Output the [x, y] coordinate of the center of the cell containing the given text.  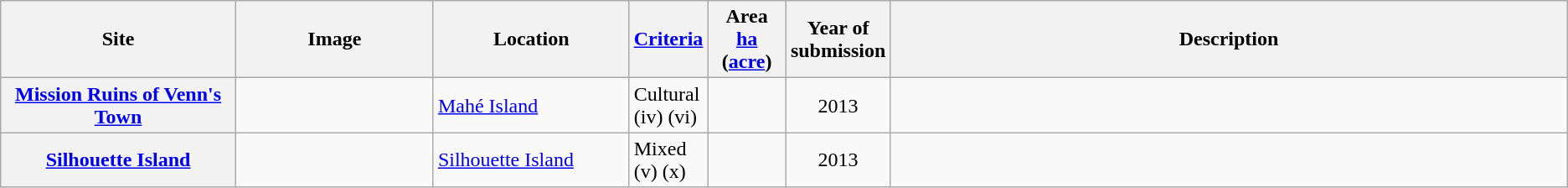
Location [531, 39]
Criteria [668, 39]
Site [119, 39]
Areaha (acre) [747, 39]
Cultural (iv) (vi) [668, 106]
Mahé Island [531, 106]
Mission Ruins of Venn's Town [119, 106]
Year of submission [838, 39]
Image [334, 39]
Description [1229, 39]
Mixed (v) (x) [668, 159]
